Return [X, Y] of the center of cell containing provided text 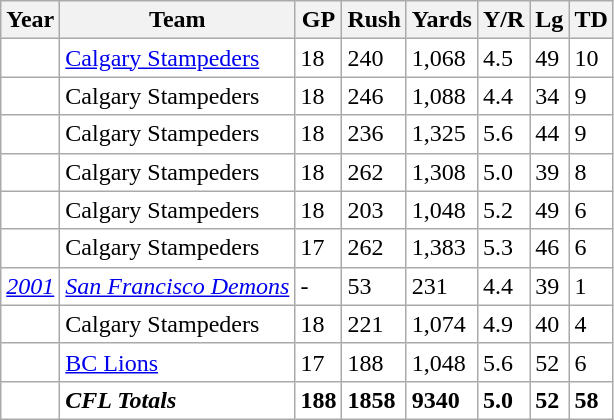
5.2 [503, 210]
TD [591, 20]
1858 [374, 400]
1,325 [442, 134]
221 [374, 324]
44 [550, 134]
8 [591, 172]
Team [178, 20]
Y/R [503, 20]
4.9 [503, 324]
1,068 [442, 58]
Lg [550, 20]
1 [591, 286]
- [318, 286]
236 [374, 134]
CFL Totals [178, 400]
53 [374, 286]
1,383 [442, 248]
Yards [442, 20]
4.5 [503, 58]
10 [591, 58]
Rush [374, 20]
GP [318, 20]
1,088 [442, 96]
4 [591, 324]
1,074 [442, 324]
40 [550, 324]
58 [591, 400]
46 [550, 248]
San Francisco Demons [178, 286]
2001 [30, 286]
Year [30, 20]
240 [374, 58]
9340 [442, 400]
246 [374, 96]
203 [374, 210]
BC Lions [178, 362]
231 [442, 286]
34 [550, 96]
1,308 [442, 172]
5.3 [503, 248]
